Determine the (x, y) coordinate at the center of the cell enclosing the given text.  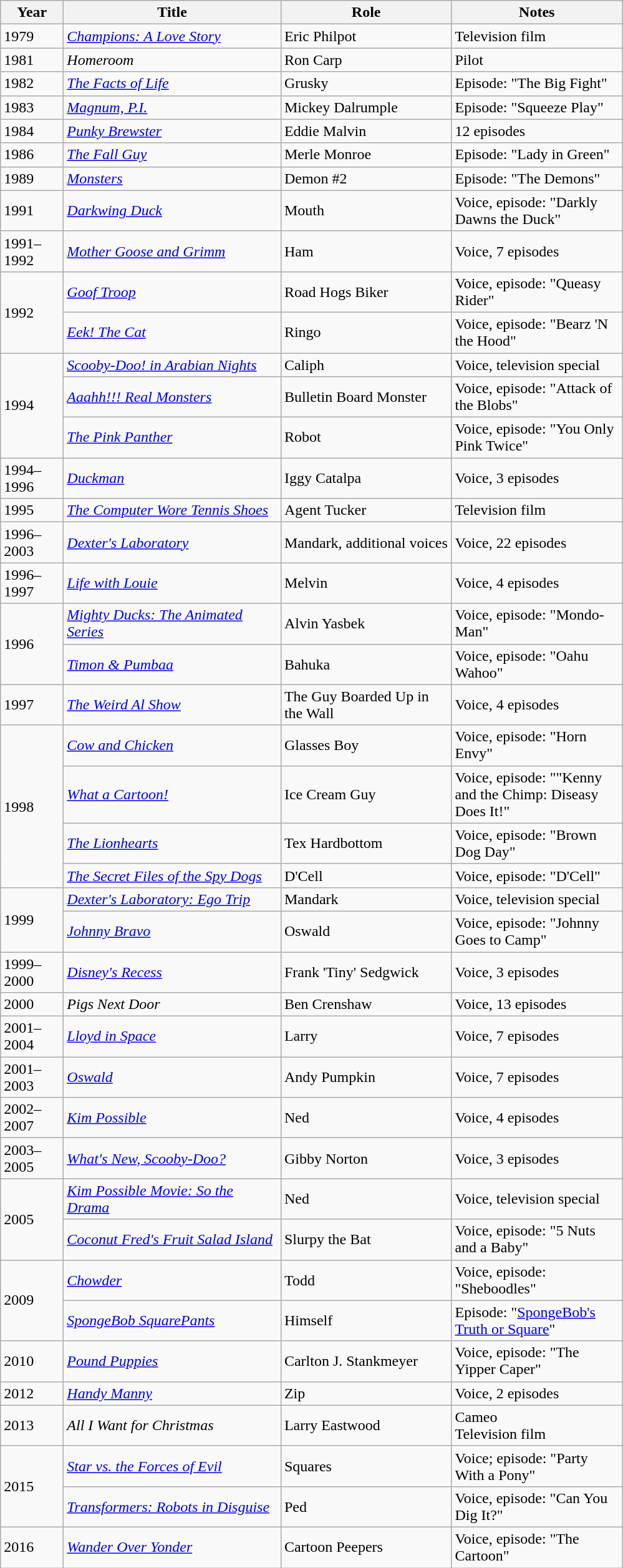
1994 (32, 406)
Voice, episode: ""Kenny and the Chimp: Diseasy Does It!" (537, 794)
Kim Possible (172, 1118)
1983 (32, 107)
2002–2007 (32, 1118)
Voice, 22 episodes (537, 543)
Homeroom (172, 60)
Voice, episode: "Sheboodles" (537, 1280)
What's New, Scooby-Doo? (172, 1158)
Ben Crenshaw (366, 1005)
1991 (32, 211)
Voice, episode: "Queasy Rider" (537, 292)
Kim Possible Movie: So the Drama (172, 1199)
Magnum, P.I. (172, 107)
Episode: "The Big Fight" (537, 84)
What a Cartoon! (172, 794)
Goof Troop (172, 292)
2013 (32, 1425)
The Facts of Life (172, 84)
Transformers: Robots in Disguise (172, 1506)
Ice Cream Guy (366, 794)
CameoTelevision film (537, 1425)
Disney's Recess (172, 972)
Voice, episode: "Brown Dog Day" (537, 844)
Andy Pumpkin (366, 1077)
Voice; episode: "Party With a Pony" (537, 1466)
Voice, episode: "D'Cell" (537, 875)
Ped (366, 1506)
Scooby-Doo! in Arabian Nights (172, 365)
2015 (32, 1486)
Voice, episode: "The Yipper Caper" (537, 1361)
Ham (366, 251)
Voice, episode: "Horn Envy" (537, 745)
2005 (32, 1219)
2000 (32, 1005)
1992 (32, 312)
Caliph (366, 365)
Mandark (366, 899)
Year (32, 12)
Merle Monroe (366, 155)
Mighty Ducks: The Animated Series (172, 624)
Episode: "Squeeze Play" (537, 107)
2016 (32, 1547)
Cow and Chicken (172, 745)
Coconut Fred's Fruit Salad Island (172, 1239)
The Lionhearts (172, 844)
1989 (32, 178)
Role (366, 12)
1994–1996 (32, 478)
Handy Manny (172, 1393)
Frank 'Tiny' Sedgwick (366, 972)
Alvin Yasbek (366, 624)
Gibby Norton (366, 1158)
Champions: A Love Story (172, 36)
Voice, episode: "Bearz 'N the Hood" (537, 332)
Darkwing Duck (172, 211)
Eddie Malvin (366, 131)
Grusky (366, 84)
Johnny Bravo (172, 931)
Larry Eastwood (366, 1425)
2010 (32, 1361)
Ringo (366, 332)
Tex Hardbottom (366, 844)
1982 (32, 84)
Voice, episode: "Darkly Dawns the Duck" (537, 211)
Voice, 13 episodes (537, 1005)
Bahuka (366, 664)
Demon #2 (366, 178)
Mother Goose and Grimm (172, 251)
Voice, episode: "Attack of the Blobs" (537, 397)
The Guy Boarded Up in the Wall (366, 705)
Pound Puppies (172, 1361)
1996 (32, 644)
Ron Carp (366, 60)
1991–1992 (32, 251)
Mandark, additional voices (366, 543)
Dexter's Laboratory: Ego Trip (172, 899)
The Secret Files of the Spy Dogs (172, 875)
The Fall Guy (172, 155)
Voice, episode: "Can You Dig It?" (537, 1506)
Episode: "SpongeBob's Truth or Square" (537, 1320)
Todd (366, 1280)
Voice, 2 episodes (537, 1393)
The Pink Panther (172, 438)
Star vs. the Forces of Evil (172, 1466)
Mouth (366, 211)
Voice, episode: "5 Nuts and a Baby" (537, 1239)
1996–2003 (32, 543)
Duckman (172, 478)
Zip (366, 1393)
Larry (366, 1037)
1995 (32, 510)
Carlton J. Stankmeyer (366, 1361)
D'Cell (366, 875)
Dexter's Laboratory (172, 543)
Slurpy the Bat (366, 1239)
1984 (32, 131)
Melvin (366, 583)
Episode: "Lady in Green" (537, 155)
The Weird Al Show (172, 705)
Title (172, 12)
Voice, episode: "Johnny Goes to Camp" (537, 931)
Punky Brewster (172, 131)
Glasses Boy (366, 745)
Voice, episode: "Oahu Wahoo" (537, 664)
All I Want for Christmas (172, 1425)
Pigs Next Door (172, 1005)
Voice, episode: "Mondo-Man" (537, 624)
Pilot (537, 60)
Aaahh!!! Real Monsters (172, 397)
Notes (537, 12)
Himself (366, 1320)
Bulletin Board Monster (366, 397)
Iggy Catalpa (366, 478)
Squares (366, 1466)
1997 (32, 705)
2009 (32, 1300)
2012 (32, 1393)
Timon & Pumbaa (172, 664)
12 episodes (537, 131)
SpongeBob SquarePants (172, 1320)
Robot (366, 438)
Life with Louie (172, 583)
Voice, episode: "The Cartoon" (537, 1547)
2003–2005 (32, 1158)
Agent Tucker (366, 510)
2001–2004 (32, 1037)
Eric Philpot (366, 36)
2001–2003 (32, 1077)
Mickey Dalrumple (366, 107)
1999–2000 (32, 972)
Eek! The Cat (172, 332)
Wander Over Yonder (172, 1547)
1979 (32, 36)
Episode: "The Demons" (537, 178)
1998 (32, 806)
1986 (32, 155)
Cartoon Peepers (366, 1547)
1996–1997 (32, 583)
Chowder (172, 1280)
Road Hogs Biker (366, 292)
Lloyd in Space (172, 1037)
The Computer Wore Tennis Shoes (172, 510)
Voice, episode: "You Only Pink Twice" (537, 438)
1999 (32, 920)
1981 (32, 60)
Monsters (172, 178)
